Scan for the cell matching the given text and deliver its (x, y) coordinate at center. 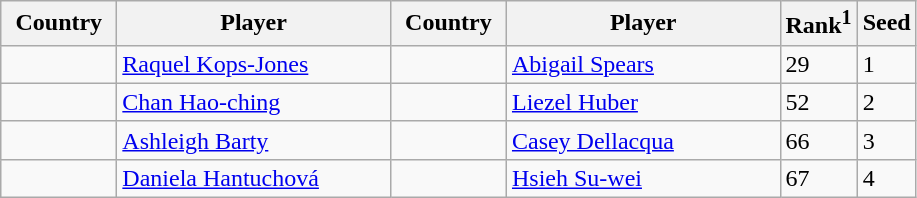
Hsieh Su-wei (643, 178)
66 (818, 140)
Chan Hao-ching (254, 102)
67 (818, 178)
1 (886, 64)
4 (886, 178)
Daniela Hantuchová (254, 178)
Abigail Spears (643, 64)
Rank1 (818, 24)
2 (886, 102)
3 (886, 140)
Ashleigh Barty (254, 140)
Liezel Huber (643, 102)
Raquel Kops-Jones (254, 64)
52 (818, 102)
Casey Dellacqua (643, 140)
Seed (886, 24)
29 (818, 64)
